Pinpoint the cell where the given text exists, returning its [x, y] midpoint coordinate. 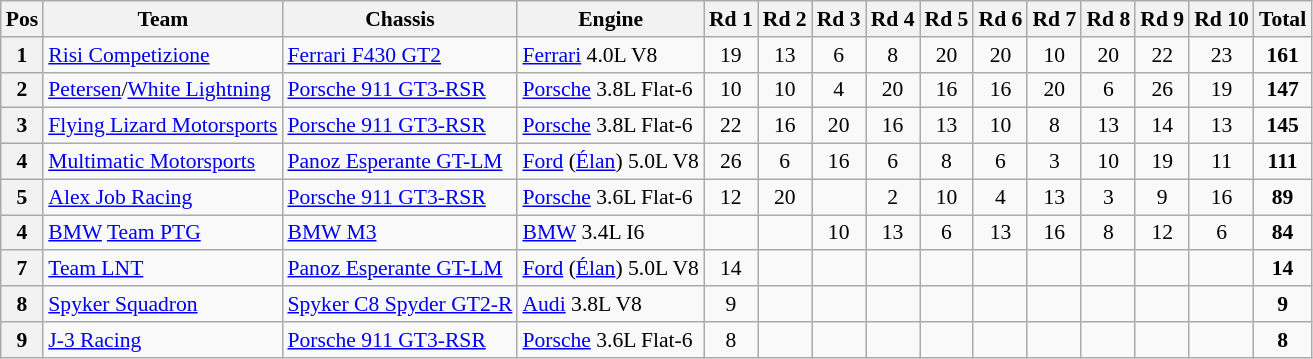
Rd 9 [1162, 19]
Team LNT [162, 269]
11 [1222, 162]
Rd 7 [1054, 19]
Chassis [400, 19]
Flying Lizard Motorsports [162, 126]
89 [1282, 197]
7 [22, 269]
23 [1222, 55]
Rd 6 [1000, 19]
145 [1282, 126]
Rd 3 [839, 19]
Alex Job Racing [162, 197]
Spyker C8 Spyder GT2-R [400, 304]
Rd 10 [1222, 19]
Team [162, 19]
Pos [22, 19]
84 [1282, 233]
5 [22, 197]
Rd 4 [893, 19]
Ferrari F430 GT2 [400, 55]
Rd 8 [1108, 19]
Ferrari 4.0L V8 [610, 55]
Petersen/White Lightning [162, 90]
J-3 Racing [162, 340]
Spyker Squadron [162, 304]
161 [1282, 55]
Audi 3.8L V8 [610, 304]
Risi Competizione [162, 55]
BMW 3.4L I6 [610, 233]
Engine [610, 19]
Rd 1 [731, 19]
1 [22, 55]
BMW M3 [400, 233]
BMW Team PTG [162, 233]
Rd 5 [947, 19]
111 [1282, 162]
Rd 2 [785, 19]
Total [1282, 19]
Multimatic Motorsports [162, 162]
147 [1282, 90]
